Detect which cell encompasses the target text, then output its [x, y] center coordinate. 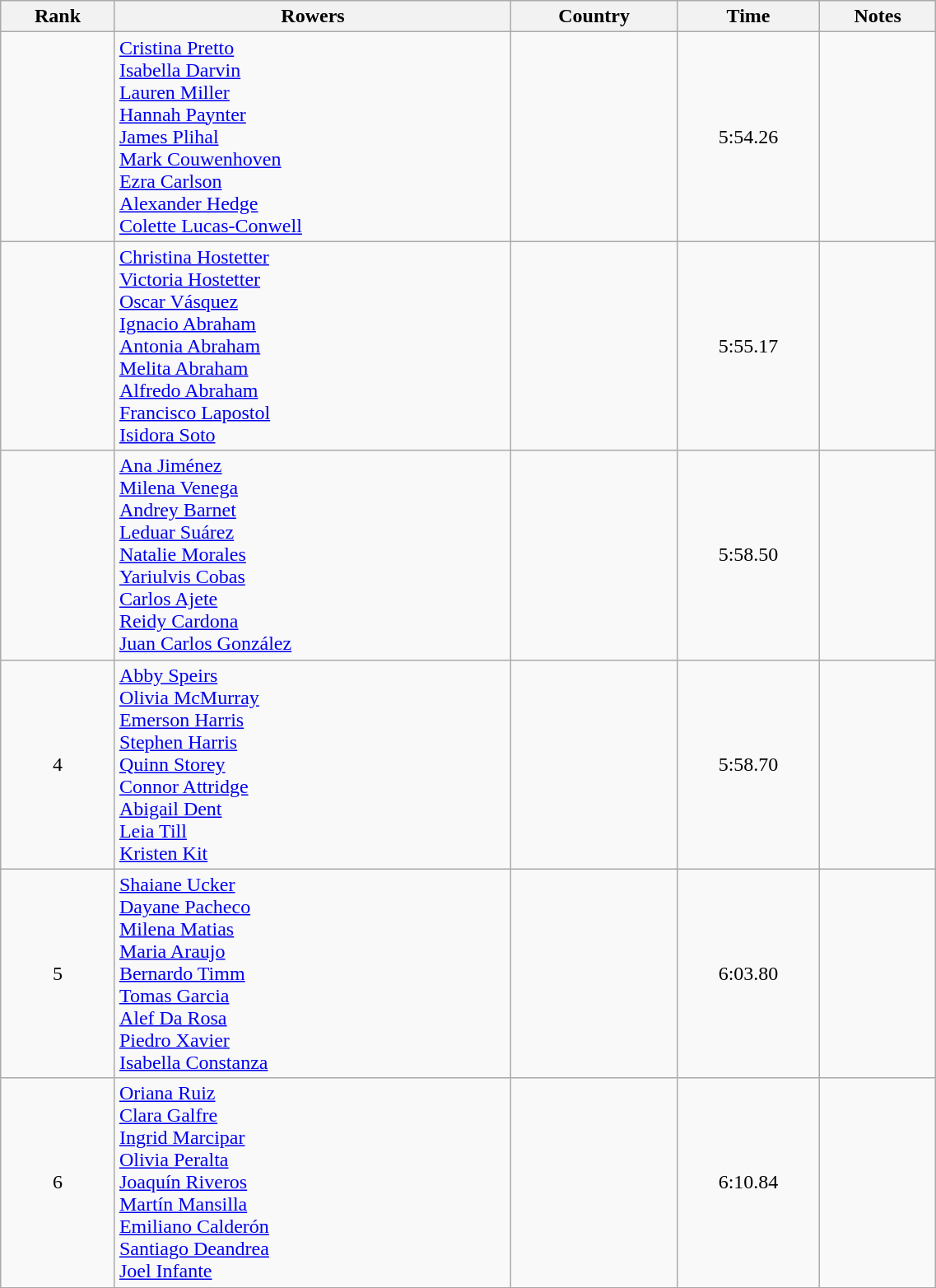
Christina HostetterVictoria HostetterOscar VásquezIgnacio AbrahamAntonia AbrahamMelita AbrahamAlfredo AbrahamFrancisco LapostolIsidora Soto [313, 346]
4 [58, 764]
5:58.50 [749, 555]
Country [594, 16]
5 [58, 973]
5:58.70 [749, 764]
Cristina PrettoIsabella DarvinLauren MillerHannah PaynterJames PlihalMark CouwenhovenEzra CarlsonAlexander HedgeColette Lucas-Conwell [313, 137]
Rank [58, 16]
6:10.84 [749, 1183]
6:03.80 [749, 973]
Ana JiménezMilena VenegaAndrey BarnetLeduar SuárezNatalie MoralesYariulvis CobasCarlos AjeteReidy CardonaJuan Carlos González [313, 555]
Time [749, 16]
Abby SpeirsOlivia McMurrayEmerson HarrisStephen HarrisQuinn StoreyConnor AttridgeAbigail DentLeia TillKristen Kit [313, 764]
Notes [878, 16]
Oriana RuizClara GalfreIngrid MarciparOlivia PeraltaJoaquín RiverosMartín MansillaEmiliano CalderónSantiago DeandreaJoel Infante [313, 1183]
Rowers [313, 16]
5:55.17 [749, 346]
Shaiane UckerDayane PachecoMilena MatiasMaria AraujoBernardo TimmTomas GarciaAlef Da RosaPiedro XavierIsabella Constanza [313, 973]
5:54.26 [749, 137]
6 [58, 1183]
